Return [x, y] of the center of cell containing provided text 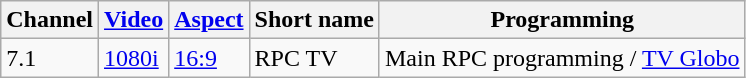
Aspect [209, 20]
1080i [134, 58]
Video [134, 20]
RPC TV [314, 58]
Channel [50, 20]
Short name [314, 20]
16:9 [209, 58]
7.1 [50, 58]
Programming [562, 20]
Main RPC programming / TV Globo [562, 58]
